Find where the given text appears and provide that cell's center as (X, Y) coordinate. 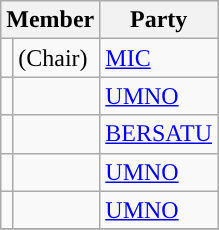
MIC (159, 58)
Member (50, 20)
(Chair) (56, 58)
BERSATU (159, 134)
Party (159, 20)
